Detect which cell encompasses the target text, then output its [x, y] center coordinate. 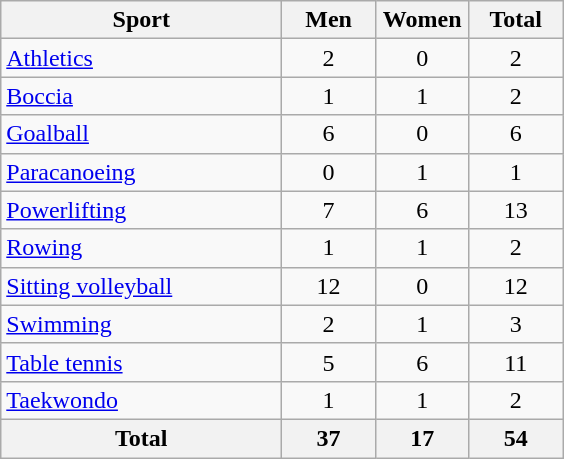
Table tennis [142, 362]
Goalball [142, 134]
13 [516, 210]
Men [329, 20]
Taekwondo [142, 400]
Powerlifting [142, 210]
Paracanoeing [142, 172]
54 [516, 438]
17 [422, 438]
Sport [142, 20]
7 [329, 210]
37 [329, 438]
11 [516, 362]
3 [516, 324]
5 [329, 362]
Athletics [142, 58]
Swimming [142, 324]
Boccia [142, 96]
Women [422, 20]
Sitting volleyball [142, 286]
Rowing [142, 248]
